Locate the cell with the specified text and output its (X, Y) center coordinate. 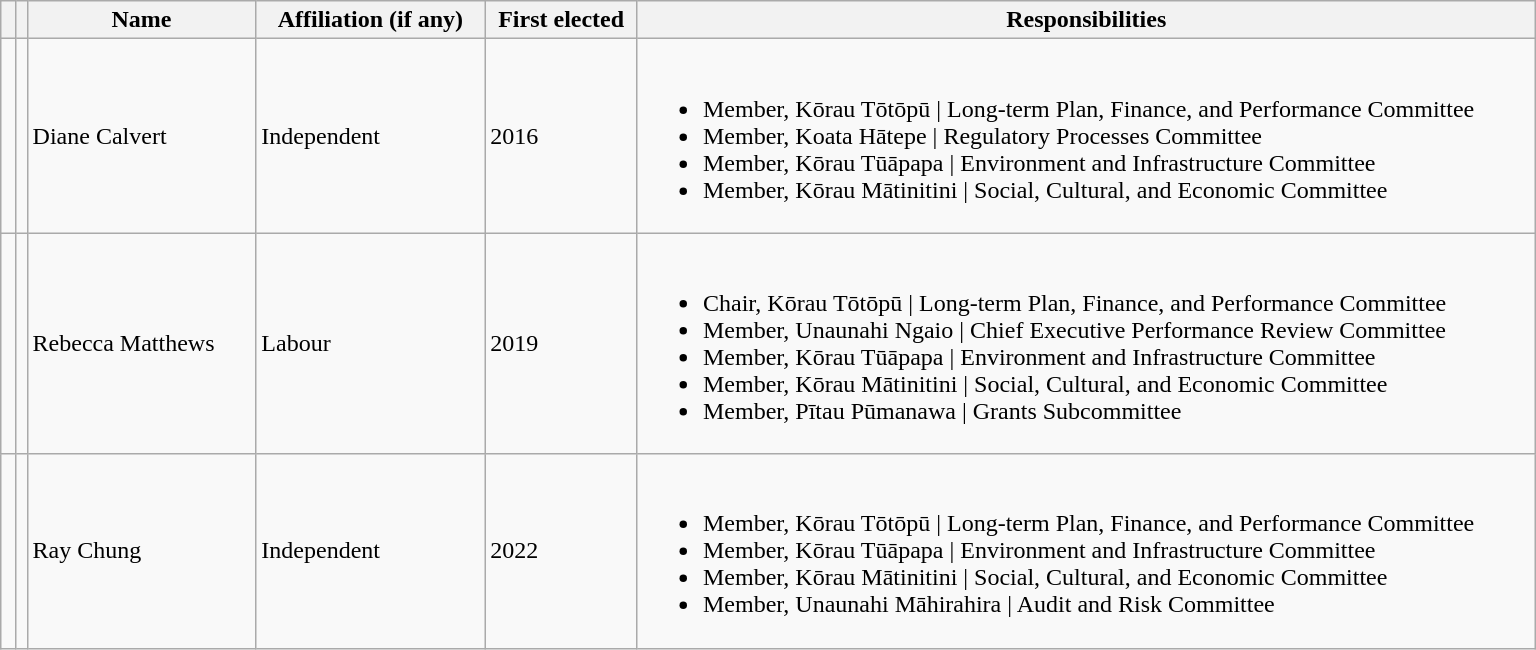
2016 (562, 136)
Rebecca Matthews (142, 344)
2019 (562, 344)
Labour (370, 344)
Affiliation (if any) (370, 20)
Diane Calvert (142, 136)
Ray Chung (142, 551)
Name (142, 20)
First elected (562, 20)
Responsibilities (1086, 20)
2022 (562, 551)
